Pinpoint the cell where the given text exists, returning its [X, Y] midpoint coordinate. 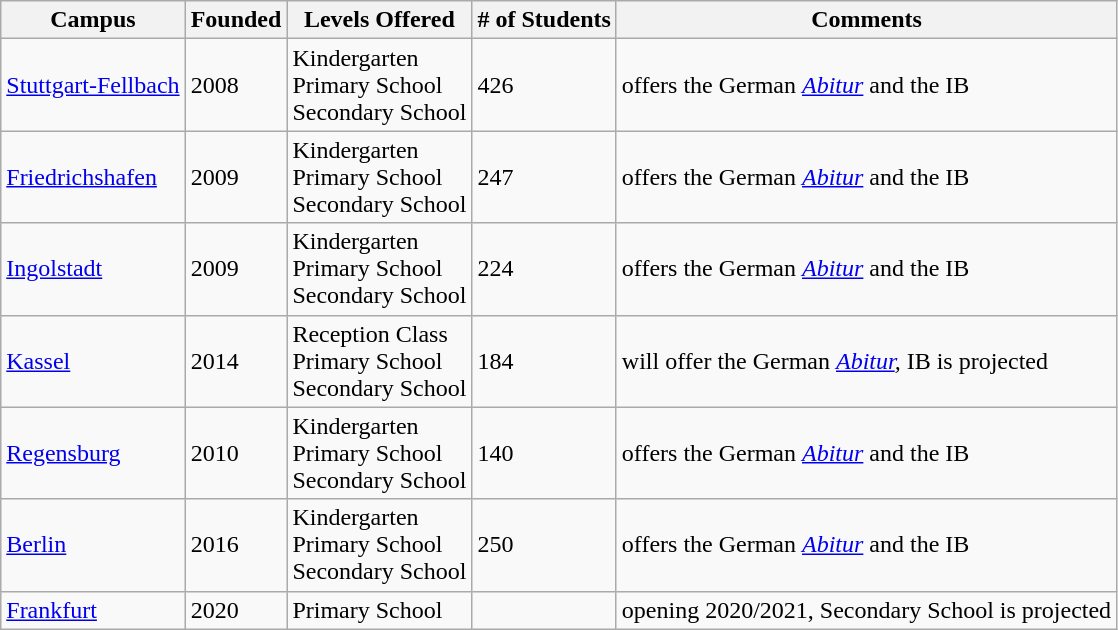
Comments [866, 20]
Levels Offered [380, 20]
Founded [236, 20]
will offer the German Abitur, IB is projected [866, 361]
2020 [236, 610]
Kassel [93, 361]
426 [544, 85]
Reception ClassPrimary SchoolSecondary School [380, 361]
184 [544, 361]
140 [544, 453]
2016 [236, 545]
224 [544, 269]
2010 [236, 453]
Stuttgart-Fellbach [93, 85]
2014 [236, 361]
Primary School [380, 610]
Berlin [93, 545]
250 [544, 545]
247 [544, 177]
# of Students [544, 20]
Campus [93, 20]
opening 2020/2021, Secondary School is projected [866, 610]
Friedrichshafen [93, 177]
2008 [236, 85]
Regensburg [93, 453]
Frankfurt [93, 610]
Ingolstadt [93, 269]
